Find where the given text appears and provide that cell's center as [X, Y] coordinate. 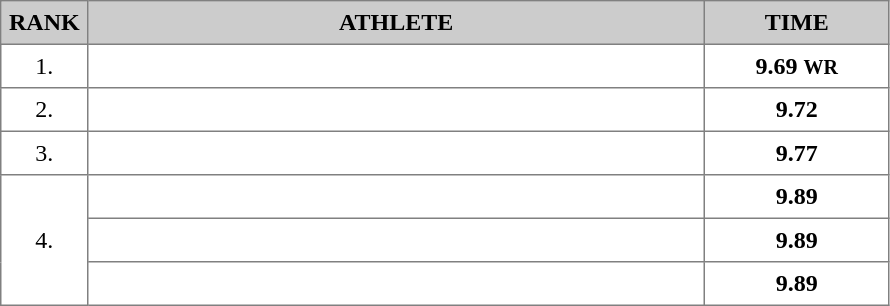
4. [44, 240]
9.69 WR [796, 66]
2. [44, 110]
1. [44, 66]
9.72 [796, 110]
ATHLETE [396, 23]
9.77 [796, 153]
RANK [44, 23]
TIME [796, 23]
3. [44, 153]
